From the cell containing the given text, extract its center point as (x, y) coordinate. 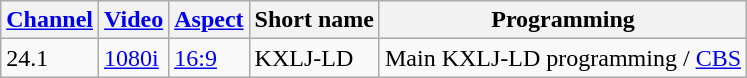
Video (134, 20)
16:9 (209, 58)
Programming (562, 20)
24.1 (50, 58)
KXLJ-LD (314, 58)
Short name (314, 20)
1080i (134, 58)
Aspect (209, 20)
Channel (50, 20)
Main KXLJ-LD programming / CBS (562, 58)
